Provide the [x, y] coordinate of the cell's center where the given text is located.  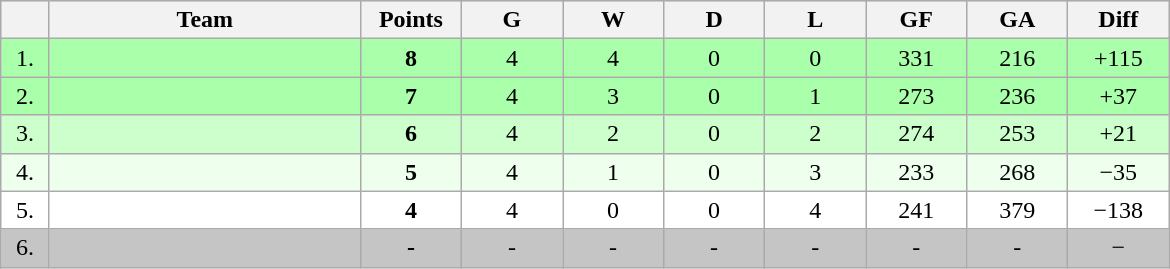
+21 [1118, 134]
274 [916, 134]
7 [410, 96]
3. [26, 134]
Points [410, 20]
GA [1018, 20]
Diff [1118, 20]
D [714, 20]
241 [916, 210]
GF [916, 20]
253 [1018, 134]
− [1118, 248]
W [612, 20]
−138 [1118, 210]
5 [410, 172]
216 [1018, 58]
379 [1018, 210]
6 [410, 134]
1. [26, 58]
331 [916, 58]
268 [1018, 172]
2. [26, 96]
6. [26, 248]
236 [1018, 96]
G [512, 20]
Team [204, 20]
+115 [1118, 58]
4. [26, 172]
8 [410, 58]
L [816, 20]
−35 [1118, 172]
273 [916, 96]
+37 [1118, 96]
5. [26, 210]
233 [916, 172]
